Extract the [x, y] coordinate from the center of the cell holding the provided text.  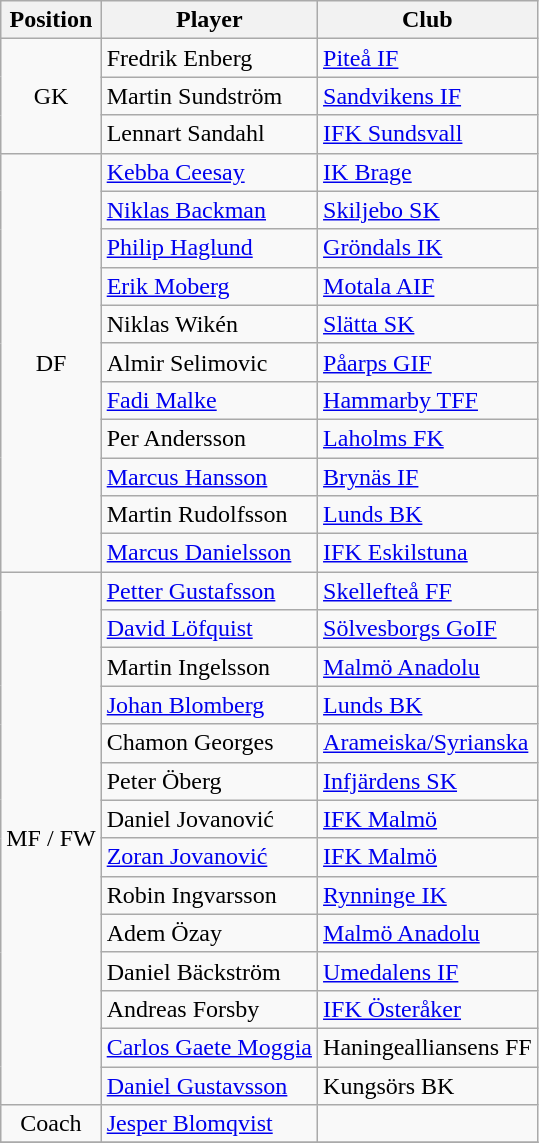
Philip Haglund [209, 248]
Umedalens IF [428, 971]
Niklas Backman [209, 210]
Chamon Georges [209, 743]
Marcus Danielsson [209, 553]
Daniel Jovanović [209, 819]
Rynninge IK [428, 895]
Peter Öberg [209, 781]
Infjärdens SK [428, 781]
Piteå IF [428, 58]
Carlos Gaete Moggia [209, 1047]
Per Andersson [209, 438]
Player [209, 20]
David Löfquist [209, 629]
Johan Blomberg [209, 705]
Laholms FK [428, 438]
Haningealliansens FF [428, 1047]
Jesper Blomqvist [209, 1124]
Påarps GIF [428, 362]
IFK Eskilstuna [428, 553]
Gröndals IK [428, 248]
Sölvesborgs GoIF [428, 629]
Zoran Jovanović [209, 857]
GK [51, 96]
Martin Ingelsson [209, 667]
Adem Özay [209, 933]
DF [51, 362]
Daniel Gustavsson [209, 1085]
Skellefteå FF [428, 591]
Fadi Malke [209, 400]
Almir Selimovic [209, 362]
Petter Gustafsson [209, 591]
Skiljebo SK [428, 210]
Position [51, 20]
Andreas Forsby [209, 1009]
Martin Sundström [209, 96]
Robin Ingvarsson [209, 895]
Brynäs IF [428, 477]
Martin Rudolfsson [209, 515]
Daniel Bäckström [209, 971]
Arameiska/Syrianska [428, 743]
Hammarby TFF [428, 400]
IK Brage [428, 172]
Club [428, 20]
IFK Sundsvall [428, 134]
Coach [51, 1124]
Kebba Ceesay [209, 172]
Motala AIF [428, 286]
IFK Österåker [428, 1009]
MF / FW [51, 838]
Marcus Hansson [209, 477]
Erik Moberg [209, 286]
Niklas Wikén [209, 324]
Fredrik Enberg [209, 58]
Kungsörs BK [428, 1085]
Sandvikens IF [428, 96]
Slätta SK [428, 324]
Lennart Sandahl [209, 134]
